Detect which cell encompasses the target text, then output its (x, y) center coordinate. 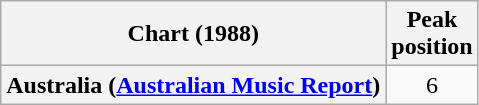
Chart (1988) (194, 34)
Australia (Australian Music Report) (194, 85)
6 (432, 85)
Peakposition (432, 34)
